Search for the cell housing the specified text and yield its [X, Y] center coordinate. 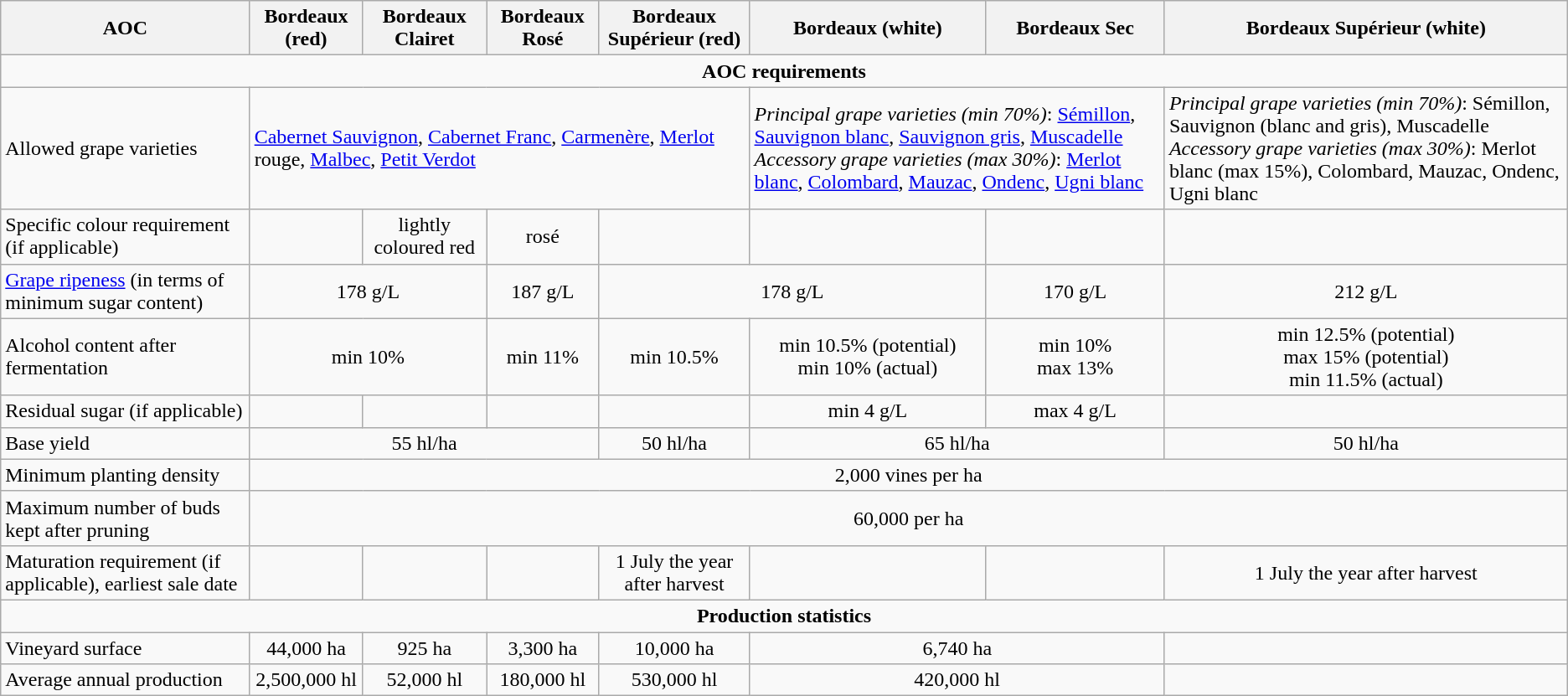
925 ha [425, 647]
Vineyard surface [126, 647]
Grape ripeness (in terms of minimum sugar content) [126, 291]
Bordeaux Sec [1075, 28]
Maximum number of buds kept after pruning [126, 518]
52,000 hl [425, 680]
AOC [126, 28]
Specific colour requirement (if applicable) [126, 236]
6,740 ha [957, 647]
min 10% [369, 357]
3,300 ha [543, 647]
min 10% max 13% [1075, 357]
Average annual production [126, 680]
55 hl/ha [424, 443]
min 12.5% (potential) max 15% (potential) min 11.5% (actual) [1365, 357]
187 g/L [543, 291]
Bordeaux (white) [868, 28]
Maturation requirement (if applicable), earliest sale date [126, 573]
170 g/L [1075, 291]
Base yield [126, 443]
Minimum planting density [126, 475]
Bordeaux Clairet [425, 28]
2,500,000 hl [307, 680]
Allowed grape varieties [126, 148]
Production statistics [784, 616]
Bordeaux Rosé [543, 28]
rosé [543, 236]
420,000 hl [957, 680]
Bordeaux Supérieur (red) [674, 28]
Alcohol content after fermentation [126, 357]
60,000 per ha [908, 518]
2,000 vines per ha [908, 475]
180,000 hl [543, 680]
min 4 g/L [868, 411]
lightly coloured red [425, 236]
Residual sugar (if applicable) [126, 411]
65 hl/ha [957, 443]
max 4 g/L [1075, 411]
min 10.5% (potential) min 10% (actual) [868, 357]
AOC requirements [784, 71]
Bordeaux Supérieur (white) [1365, 28]
Bordeaux (red) [307, 28]
212 g/L [1365, 291]
10,000 ha [674, 647]
44,000 ha [307, 647]
530,000 hl [674, 680]
Cabernet Sauvignon, Cabernet Franc, Carmenère, Merlot rouge, Malbec, Petit Verdot [499, 148]
min 11% [543, 357]
min 10.5% [674, 357]
